Extract the (X, Y) coordinate from the center of the cell holding the provided text.  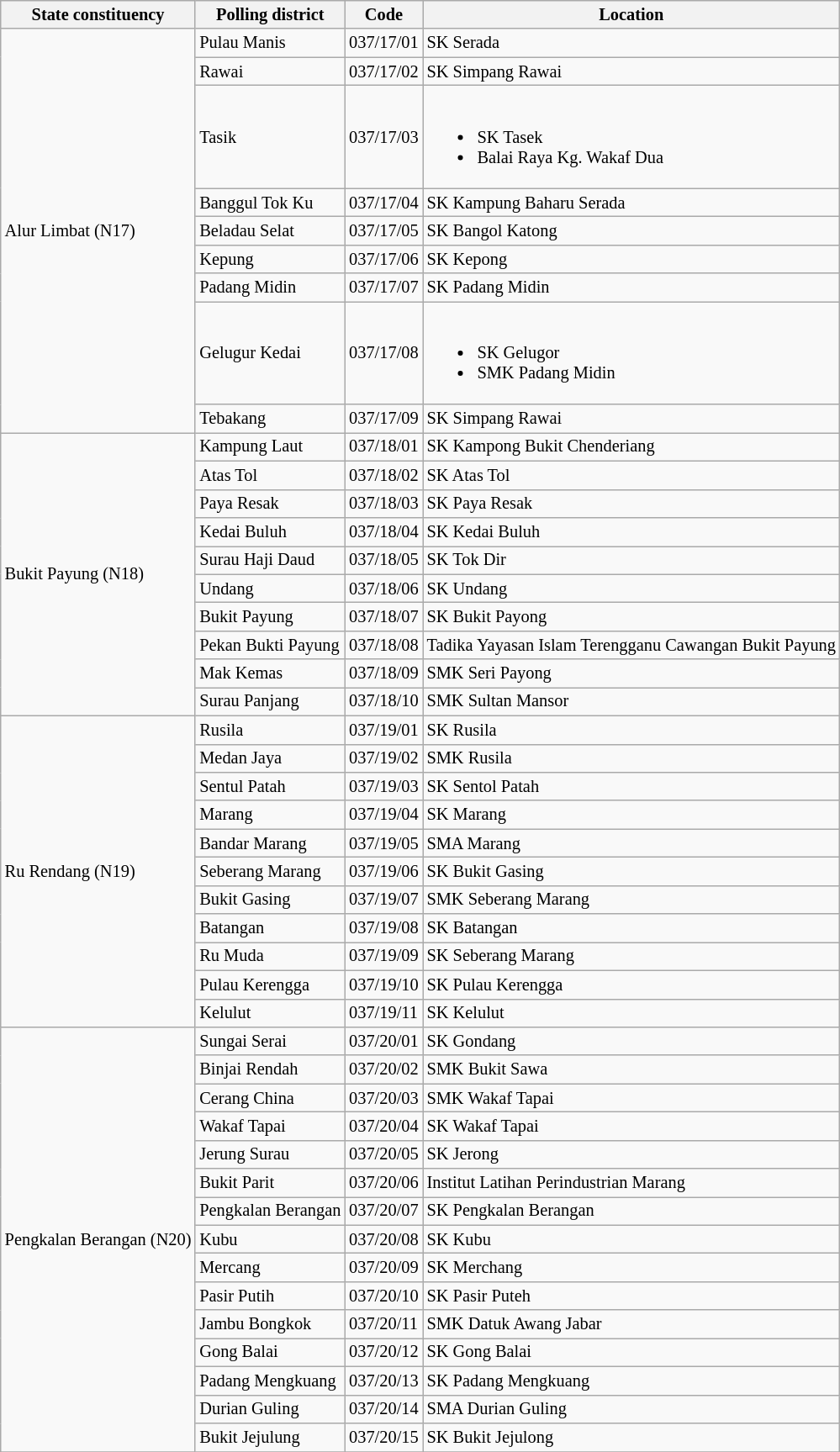
Rawai (270, 71)
Bukit Payung (270, 616)
Seberang Marang (270, 871)
Mercang (270, 1267)
SMK Seberang Marang (631, 900)
SK Kedai Buluh (631, 531)
Kampung Laut (270, 446)
Polling district (270, 14)
Bukit Payung (N18) (98, 573)
037/17/05 (383, 230)
037/20/01 (383, 1041)
Sentul Patah (270, 786)
SK Kampung Baharu Serada (631, 203)
037/20/03 (383, 1098)
SK Sentol Patah (631, 786)
SK Kubu (631, 1239)
Undang (270, 589)
SK Gondang (631, 1041)
Tebakang (270, 419)
037/19/03 (383, 786)
Jambu Bongkok (270, 1324)
SK Padang Midin (631, 288)
Tasik (270, 136)
Marang (270, 815)
SK Bukit Gasing (631, 871)
037/20/08 (383, 1239)
SMK Bukit Sawa (631, 1069)
037/18/02 (383, 475)
037/18/06 (383, 589)
Surau Panjang (270, 701)
037/19/09 (383, 956)
037/17/01 (383, 43)
037/20/06 (383, 1183)
SK Seberang Marang (631, 956)
037/20/12 (383, 1352)
037/18/05 (383, 560)
037/20/14 (383, 1409)
Mak Kemas (270, 673)
SMK Wakaf Tapai (631, 1098)
037/17/03 (383, 136)
037/19/06 (383, 871)
Batangan (270, 928)
Bandar Marang (270, 843)
Banggul Tok Ku (270, 203)
Rusila (270, 730)
SK Jerong (631, 1154)
Institut Latihan Perindustrian Marang (631, 1183)
037/20/09 (383, 1267)
SMK Datuk Awang Jabar (631, 1324)
SK Atas Tol (631, 475)
Pengkalan Berangan (270, 1211)
Bukit Gasing (270, 900)
037/17/04 (383, 203)
SK Pengkalan Berangan (631, 1211)
Cerang China (270, 1098)
Jerung Surau (270, 1154)
State constituency (98, 14)
037/19/07 (383, 900)
037/17/07 (383, 288)
037/18/08 (383, 645)
SMK Rusila (631, 758)
037/18/03 (383, 504)
037/19/02 (383, 758)
SK Bukit Jejulong (631, 1437)
037/19/10 (383, 985)
SK Gong Balai (631, 1352)
037/17/06 (383, 259)
Wakaf Tapai (270, 1126)
037/18/09 (383, 673)
SK Kampong Bukit Chenderiang (631, 446)
Pulau Kerengga (270, 985)
SMK Sultan Mansor (631, 701)
SK TasekBalai Raya Kg. Wakaf Dua (631, 136)
Tadika Yayasan Islam Terengganu Cawangan Bukit Payung (631, 645)
SK Rusila (631, 730)
Bukit Jejulung (270, 1437)
SK Bangol Katong (631, 230)
Ru Muda (270, 956)
037/18/07 (383, 616)
Medan Jaya (270, 758)
Kedai Buluh (270, 531)
Durian Guling (270, 1409)
SK Paya Resak (631, 504)
037/19/05 (383, 843)
037/17/08 (383, 352)
Location (631, 14)
SMK Seri Payong (631, 673)
Gong Balai (270, 1352)
Ru Rendang (N19) (98, 871)
037/20/15 (383, 1437)
Paya Resak (270, 504)
Surau Haji Daud (270, 560)
037/20/10 (383, 1296)
037/20/11 (383, 1324)
Padang Midin (270, 288)
037/19/01 (383, 730)
037/18/01 (383, 446)
SK Merchang (631, 1267)
037/20/04 (383, 1126)
037/19/04 (383, 815)
Code (383, 14)
Alur Limbat (N17) (98, 230)
Pulau Manis (270, 43)
Kelulut (270, 1013)
Binjai Rendah (270, 1069)
037/17/02 (383, 71)
Pasir Putih (270, 1296)
037/18/10 (383, 701)
Bukit Parit (270, 1183)
SK Kelulut (631, 1013)
SMA Durian Guling (631, 1409)
SMA Marang (631, 843)
Sungai Serai (270, 1041)
037/20/02 (383, 1069)
SK Kepong (631, 259)
037/20/13 (383, 1381)
SK Serada (631, 43)
037/20/07 (383, 1211)
SK Batangan (631, 928)
Kepung (270, 259)
SK Marang (631, 815)
Pengkalan Berangan (N20) (98, 1239)
Kubu (270, 1239)
037/19/11 (383, 1013)
037/19/08 (383, 928)
037/20/05 (383, 1154)
SK Wakaf Tapai (631, 1126)
Atas Tol (270, 475)
SK Undang (631, 589)
SK Tok Dir (631, 560)
Padang Mengkuang (270, 1381)
SK GelugorSMK Padang Midin (631, 352)
SK Padang Mengkuang (631, 1381)
037/18/04 (383, 531)
SK Pulau Kerengga (631, 985)
Pekan Bukti Payung (270, 645)
SK Pasir Puteh (631, 1296)
Gelugur Kedai (270, 352)
Beladau Selat (270, 230)
037/17/09 (383, 419)
SK Bukit Payong (631, 616)
